Search for the cell housing the specified text and yield its (X, Y) center coordinate. 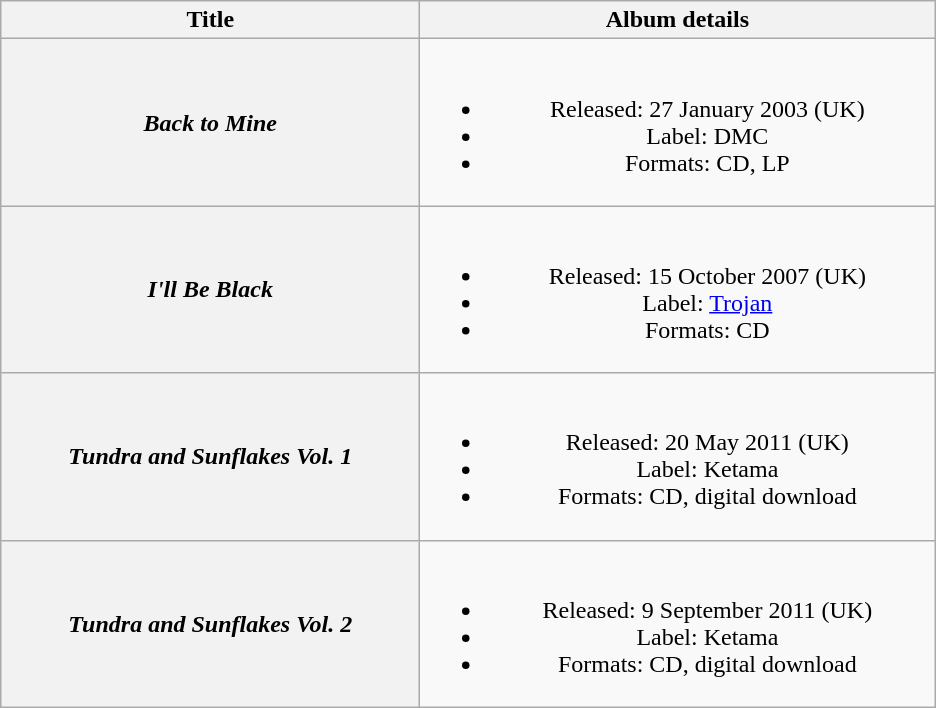
Album details (678, 20)
Tundra and Sunflakes Vol. 1 (210, 456)
Title (210, 20)
Released: 15 October 2007 (UK)Label: TrojanFormats: CD (678, 290)
Released: 9 September 2011 (UK)Label: KetamaFormats: CD, digital download (678, 624)
Tundra and Sunflakes Vol. 2 (210, 624)
I'll Be Black (210, 290)
Released: 27 January 2003 (UK)Label: DMCFormats: CD, LP (678, 122)
Released: 20 May 2011 (UK)Label: KetamaFormats: CD, digital download (678, 456)
Back to Mine (210, 122)
